Extract the (X, Y) coordinate from the center of the cell holding the provided text.  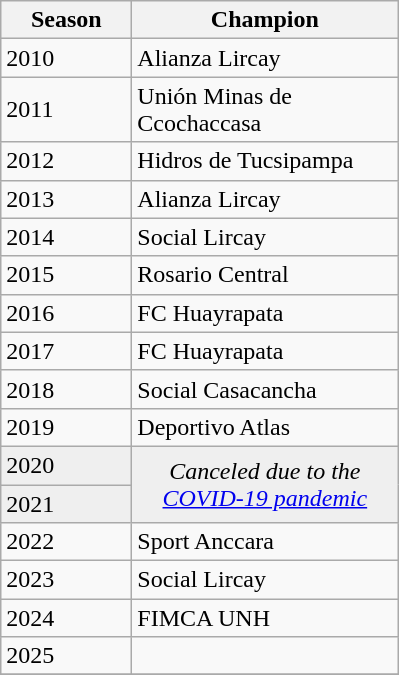
2016 (66, 313)
2015 (66, 275)
Season (66, 20)
Sport Anccara (265, 542)
Deportivo Atlas (265, 427)
2022 (66, 542)
2011 (66, 110)
2023 (66, 580)
Champion (265, 20)
2021 (66, 503)
2012 (66, 161)
2010 (66, 58)
Hidros de Tucsipampa (265, 161)
Canceled due to the COVID-19 pandemic (265, 484)
2020 (66, 465)
2019 (66, 427)
2014 (66, 237)
2024 (66, 618)
FIMCA UNH (265, 618)
Social Casacancha (265, 389)
2013 (66, 199)
Rosario Central (265, 275)
2025 (66, 656)
Unión Minas de Ccochaccasa (265, 110)
2017 (66, 351)
2018 (66, 389)
